For the text-containing cell, return its midpoint in [X, Y] coordinate format. 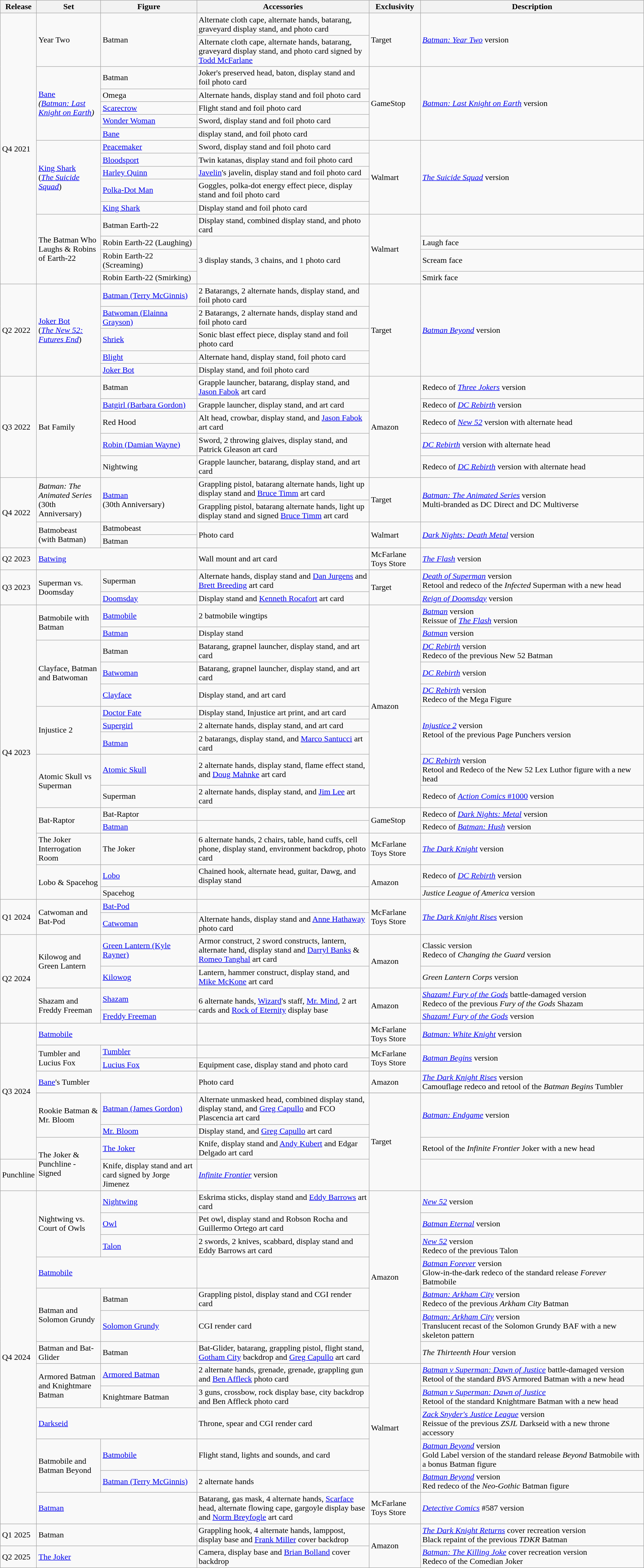
2 Batarangs, 2 alternate hands, display stand and foil photo card [283, 317]
Batwoman (Elainna Grayson) [149, 317]
Batman Beyond versionRed redeco of the Neo-Gothic Batman figure [532, 1481]
Q3 2023 [18, 588]
Alternate unmasked head, combined display stand, display stand, and Greg Capullo and FCO Plascencia art card [283, 1109]
Batman: White Knight version [532, 1034]
The Dark Knight Rises version [532, 917]
Spacehog [149, 893]
Infinite Frontier version [283, 1175]
Robin (Damian Wayne) [149, 444]
Shazam and Freddy Freeman [69, 1005]
Kilowog [149, 977]
Chained hook, alternate head, guitar, Dawg, and display stand [283, 876]
Laugh face [532, 243]
Accessories [283, 7]
Batmobeast [149, 528]
The Dark Knight Returns cover recreation versionBlack repaint of the previous TDKR Batman [532, 1534]
Lantern, hammer construct, display stand, and Mike McKone art card [283, 977]
Talon [149, 1246]
Atomic Skull [149, 770]
Q3 2024 [18, 1091]
Grappling hook, 4 alternate hands, lamppost, display base and Frank Miller cover backdrop [283, 1534]
Alternate hands, display stand and Dan Jurgens and Brett Breeding art card [283, 581]
Nightwing vs. Court of Owls [69, 1224]
Alternate cloth cape, alternate hands, batarang, graveyard display stand, and photo card signed by Todd McFarlane [283, 51]
6 alternate hands, Wizard's staff, Mr. Mind, 2 art cards and Rock of Eternity display base [283, 1005]
Alt head, crowbar, display stand, and Jason Fabok art card [283, 422]
Owl [149, 1224]
Bane's Tumbler [117, 1082]
Grapple launcher, batarang, display stand, and art card [283, 467]
Throne, spear and CGI render card [283, 1423]
Knife, display stand and art card signed by Jorge Jimenez [149, 1175]
Set [69, 7]
Batman Earth-22 [149, 226]
Display stand, combined display stand, and photo card [283, 226]
Harley Quinn [149, 173]
Rookie Batman & Mr. Bloom [69, 1115]
Shazam! Fury of the Gods battle-damaged versionRedeco of the previous Fury of the Gods Shazam [532, 999]
Injustice 2 versionRetool of the previous Page Punchers version [532, 730]
Polka-Dot Man [149, 190]
Knightmare Batman [149, 1396]
Detective Comics #587 version [532, 1508]
Pet owl, display stand and Robson Rocha and Guillermo Ortego art card [283, 1224]
Wonder Woman [149, 121]
Mr. Bloom [149, 1131]
Batmobile and Batman Beyond [69, 1466]
Display stand and foil photo card [283, 208]
Equipment case, display stand and photo card [283, 1064]
Smirk face [532, 278]
2 swords, 2 knives, scabbard, display stand and Eddy Barrows art card [283, 1246]
Q1 2024 [18, 917]
Grappling pistol, display stand and CGI render card [283, 1299]
Display stand, and Greg Capullo art card [283, 1131]
Darkseid [117, 1423]
Dark Nights: Death Metal version [532, 535]
Year Two [69, 40]
Javelin's javelin, display stand and foil photo card [283, 173]
Flight stand and foil photo card [283, 108]
Green Lantern Corps version [532, 977]
Omega [149, 95]
Peacemaker [149, 147]
Alternate hand, display stand, foil photo card [283, 357]
Joker Bot(The New 52: Futures End) [69, 330]
Solomon Grundy [149, 1326]
Lucius Fox [149, 1064]
The Dark Knight Rises version Camouflage redeco and retool of the Batman Begins Tumbler [532, 1082]
Classic versionRedeco of Changing the Guard version [532, 950]
Shriek [149, 340]
2 alternate hands, display stand, and art card [283, 725]
Batman Beyond version [532, 330]
Clayface, Batman and Batwoman [69, 673]
Batman Begins version [532, 1058]
Redeco of Action Comics #1000 version [532, 796]
Supergirl [149, 725]
Catwoman [149, 924]
New 52 versionRedeco of the previous Talon [532, 1246]
3 guns, crossbow, rock display base, city backdrop and Ben Affleck photo card [283, 1396]
Release [18, 7]
2 batmobile wingtips [283, 616]
The Suicide Squad version [532, 177]
Grapple launcher, batarang, display stand, and Jason Fabok art card [283, 387]
Alternate hands, display stand and foil photo card [283, 95]
Display stand, and art card [283, 695]
Bat-Glider, batarang, grappling pistol, flight stand, Gotham City backdrop and Greg Capullo art card [283, 1352]
Sword, 2 throwing glaives, display stand, and Patrick Gleason art card [283, 444]
Joker Bot [149, 370]
Blight [149, 357]
Batman Forever versionGlow-in-the-dark redeco of the standard release Forever Batmobile [532, 1273]
Injustice 2 [69, 730]
Display stand and Kenneth Rocafort art card [283, 598]
Batman and Bat-Glider [69, 1352]
Batman v Superman: Dawn of JusticeRetool of the standard Knightmare Batman with a new head [532, 1396]
Batwoman [149, 673]
Lobo & Spacehog [69, 882]
Sonic blast effect piece, display stand and foil photo card [283, 340]
Redeco of Batman: Hush version [532, 827]
Batman(30th Anniversary) [149, 500]
Shazam! Fury of the Gods version [532, 1016]
2 alternate hands [283, 1481]
Bloodsport [149, 160]
Zack Snyder's Justice League versionReissue of the previous ZSJL Darkseid with a new throne accessory [532, 1423]
King Shark(The Suicide Squad) [69, 177]
Batman version [532, 633]
Grappling pistol, batarang alternate hands, light up display stand and Bruce Timm art card [283, 488]
DC Rebirth version with alternate head [532, 444]
Redeco of Three Jokers version [532, 387]
The Joker Interrogation Room [69, 849]
Q3 2022 [18, 427]
Alternate hands, display stand and Anne Hathaway photo card [283, 924]
Q2 2022 [18, 330]
Scream face [532, 260]
Batman: Arkham City versionRedeco of the previous Arkham City Batman [532, 1299]
Robin Earth-22 (Smirking) [149, 278]
display stand, and foil photo card [283, 134]
2 alternate hands, display stand, and Jim Lee art card [283, 796]
Batman: The Animated Series(30th Anniversary) [69, 500]
Tumbler and Lucius Fox [69, 1058]
Batman: Endgame version [532, 1115]
Alternate cloth cape, alternate hands, batarang, graveyard display stand, and photo card [283, 24]
Redeco of New 52 version with alternate head [532, 422]
The Batman Who Laughs & Robins of Earth-22 [69, 249]
Reign of Doomsday version [532, 598]
3 display stands, 3 chains, and 1 photo card [283, 260]
Doctor Fate [149, 713]
2 batarangs, display stand, and Marco Santucci art card [283, 743]
Twin katanas, display stand and foil photo card [283, 160]
Exclusivity [395, 7]
Display stand, and foil photo card [283, 370]
DC Rebirth versionRedeco of the previous New 52 Batman [532, 651]
6 alternate hands, 2 chairs, table, hand cuffs, cell phone, display stand, environment backdrop, photo card [283, 849]
Redeco of Dark Nights: Metal version [532, 814]
Batman (James Gordon) [149, 1109]
Batman v Superman: Dawn of Justice battle-damaged versionRetool of the standard BVS Armored Batman with a new head [532, 1375]
Batman: Last Knight on Earth version [532, 103]
Batmobile with Batman [69, 622]
Grappling pistol, batarang alternate hands, light up display stand and signed Bruce Timm art card [283, 511]
Batwing [117, 559]
Clayface [149, 695]
Robin Earth-22 (Laughing) [149, 243]
Knife, display stand and Andy Kubert and Edgar Delgado art card [283, 1149]
Robin Earth-22 (Screaming) [149, 260]
Punchline [18, 1175]
King Shark [149, 208]
DC Rebirth versionRedeco of the Mega Figure [532, 695]
Armored Batman [149, 1375]
2 Batarangs, 2 alternate hands, display stand, and foil photo card [283, 295]
Q4 2024 [18, 1357]
Q4 2021 [18, 149]
Batman Beyond versionGold Label version of the standard release Beyond Batmobile with a bonus Batman figure [532, 1455]
Kilowog and Green Lantern [69, 961]
Figure [149, 7]
Doomsday [149, 598]
Batman versionReissue of The Flash version [532, 616]
Q4 2023 [18, 752]
Lobo [149, 876]
Bane [149, 134]
Batman and Solomon Grundy [69, 1315]
DC Rebirth versionRetool and Redeco of the New 52 Lex Luthor figure with a new head [532, 770]
Green Lantern (Kyle Rayner) [149, 950]
Batman: The Killing Joke cover recreation versionRedeco of the Comedian Joker [532, 1557]
The Dark Knight version [532, 849]
Retool of the Infinite Frontier Joker with a new head [532, 1149]
Camera, display base and Brian Bolland cover backdrop [283, 1557]
Batman: Arkham City versionTranslucent recast of the Solomon Grundy BAF with a new skeleton pattern [532, 1326]
Redeco of DC Rebirth version with alternate head [532, 467]
Q2 2025 [18, 1557]
The Thirteenth Hour version [532, 1352]
2 alternate hands, display stand, flame effect stand, and Doug Mahnke art card [283, 770]
Death of Superman versionRetool and redeco of the Infected Superman with a new head [532, 581]
Q2 2024 [18, 979]
CGI render card [283, 1326]
Batarang, gas mask, 4 alternate hands, Scarface head, alternate flowing cape, gargoyle display base and Norm Breyfogle art card [283, 1508]
Flight stand, lights and sounds, and card [283, 1455]
Joker's preserved head, baton, display stand and foil photo card [283, 77]
Armor construct, 2 sword constructs, lantern, alternate hand, display stand and Darryl Banks & Romeo Tanghal art card [283, 950]
Grapple launcher, display stand, and art card [283, 405]
Red Hood [149, 422]
Q2 2023 [18, 559]
Catwoman and Bat-Pod [69, 917]
Batgirl (Barbara Gordon) [149, 405]
Scarecrow [149, 108]
Display stand, Injustice art print, and art card [283, 713]
The Joker & Punchline - Signed [69, 1164]
Description [532, 7]
Armored Batman and Knightmare Batman [69, 1386]
Wall mount and art card [283, 559]
Shazam [149, 999]
Freddy Freeman [149, 1016]
Justice League of America version [532, 893]
DC Rebirth version [532, 673]
Display stand [283, 633]
Bane(Batman: Last Knight on Earth) [69, 103]
Eskrima sticks, display stand and Eddy Barrows art card [283, 1202]
Batman: Year Two version [532, 40]
Tumbler [149, 1051]
2 alternate hands, grenade, grenade, grappling gun and Ben Affleck photo card [283, 1375]
Batman Eternal version [532, 1224]
Bat Family [69, 427]
Batmobeast(with Batman) [69, 535]
Q1 2025 [18, 1534]
The Flash version [532, 559]
Goggles, polka-dot energy effect piece, display stand and foil photo card [283, 190]
Batman: The Animated Series versionMulti-branded as DC Direct and DC Multiverse [532, 500]
Atomic Skull vs Superman [69, 780]
Bat-Pod [149, 906]
Q4 2022 [18, 512]
New 52 version [532, 1202]
Superman vs. Doomsday [69, 588]
